Locate the cell with the specified text and output its (x, y) center coordinate. 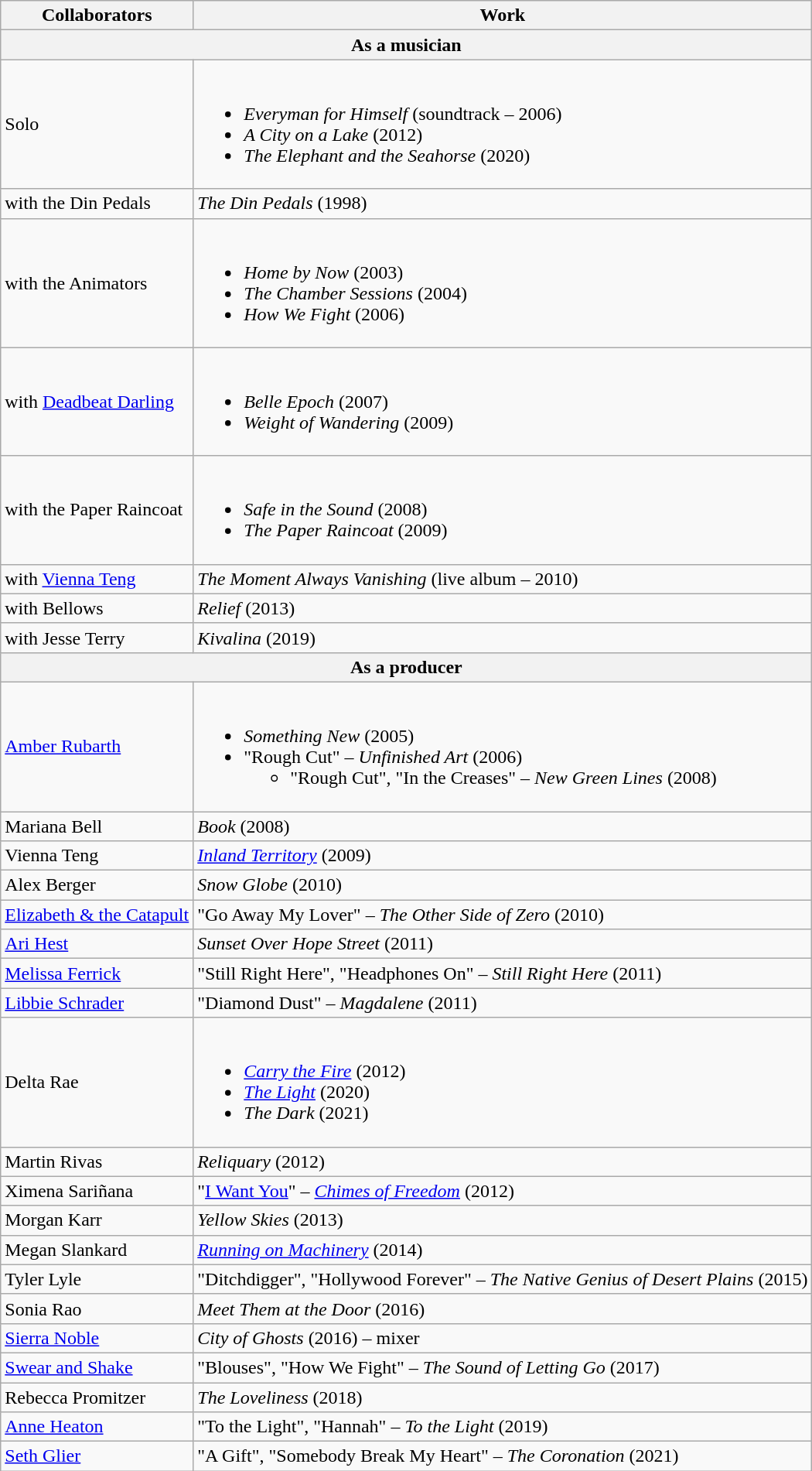
Vienna Teng (97, 856)
Collaborators (97, 15)
Ari Hest (97, 944)
with the Animators (97, 283)
Work (503, 15)
Relief (2013) (503, 608)
with Jesse Terry (97, 638)
Inland Territory (2009) (503, 856)
City of Ghosts (2016) – mixer (503, 1338)
The Moment Always Vanishing (live album – 2010) (503, 579)
Yellow Skies (2013) (503, 1220)
Anne Heaton (97, 1427)
Amber Rubarth (97, 746)
with Vienna Teng (97, 579)
"To the Light", "Hannah" – To the Light (2019) (503, 1427)
with the Paper Raincoat (97, 510)
with Deadbeat Darling (97, 402)
Sunset Over Hope Street (2011) (503, 944)
Alex Berger (97, 885)
Safe in the Sound (2008)The Paper Raincoat (2009) (503, 510)
Sierra Noble (97, 1338)
Swear and Shake (97, 1367)
Belle Epoch (2007)Weight of Wandering (2009) (503, 402)
"A Gift", "Somebody Break My Heart" – The Coronation (2021) (503, 1456)
"Still Right Here", "Headphones On" – Still Right Here (2011) (503, 973)
Something New (2005)"Rough Cut" – Unfinished Art (2006)"Rough Cut", "In the Creases" – New Green Lines (2008) (503, 746)
Home by Now (2003)The Chamber Sessions (2004)How We Fight (2006) (503, 283)
As a producer (407, 667)
"Ditchdigger", "Hollywood Forever" – The Native Genius of Desert Plains (2015) (503, 1279)
Everyman for Himself (soundtrack – 2006)A City on a Lake (2012)The Elephant and the Seahorse (2020) (503, 124)
Snow Globe (2010) (503, 885)
As a musician (407, 45)
Carry the Fire (2012)The Light (2020)The Dark (2021) (503, 1082)
with Bellows (97, 608)
"Blouses", "How We Fight" – The Sound of Letting Go (2017) (503, 1367)
Running on Machinery (2014) (503, 1250)
"Go Away My Lover" – The Other Side of Zero (2010) (503, 915)
Rebecca Promitzer (97, 1397)
Megan Slankard (97, 1250)
The Loveliness (2018) (503, 1397)
Sonia Rao (97, 1309)
Meet Them at the Door (2016) (503, 1309)
with the Din Pedals (97, 204)
Delta Rae (97, 1082)
Ximena Sariñana (97, 1191)
"Diamond Dust" – Magdalene (2011) (503, 1003)
Seth Glier (97, 1456)
Martin Rivas (97, 1161)
The Din Pedals (1998) (503, 204)
"I Want You" – Chimes of Freedom (2012) (503, 1191)
Book (2008) (503, 826)
Solo (97, 124)
Tyler Lyle (97, 1279)
Libbie Schrader (97, 1003)
Reliquary (2012) (503, 1161)
Morgan Karr (97, 1220)
Mariana Bell (97, 826)
Melissa Ferrick (97, 973)
Kivalina (2019) (503, 638)
Elizabeth & the Catapult (97, 915)
